From the cell containing the given text, extract its center point as (x, y) coordinate. 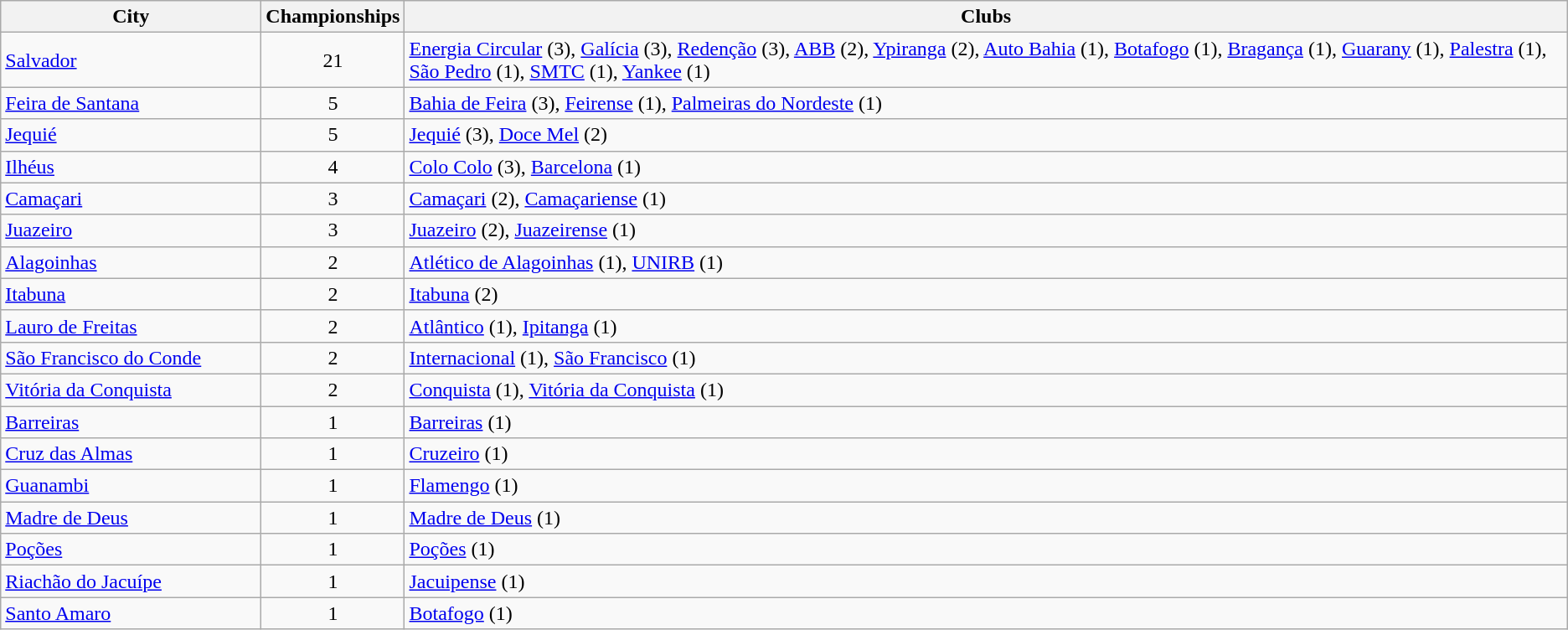
Atlético de Alagoinhas (1), UNIRB (1) (986, 262)
Jacuipense (1) (986, 581)
Itabuna (2) (986, 294)
Madre de Deus (131, 518)
Camaçari (2), Camaçariense (1) (986, 199)
Poções (1) (986, 550)
Lauro de Freitas (131, 326)
Cruz das Almas (131, 454)
Madre de Deus (1) (986, 518)
Juazeiro (2), Juazeirense (1) (986, 230)
São Francisco do Conde (131, 358)
Barreiras (131, 421)
Clubs (986, 17)
Itabuna (131, 294)
Internacional (1), São Francisco (1) (986, 358)
City (131, 17)
Vitória da Conquista (131, 390)
Camaçari (131, 199)
Colo Colo (3), Barcelona (1) (986, 167)
Botafogo (1) (986, 613)
Barreiras (1) (986, 421)
Championships (333, 17)
Cruzeiro (1) (986, 454)
Guanambi (131, 486)
Flamengo (1) (986, 486)
Conquista (1), Vitória da Conquista (1) (986, 390)
Riachão do Jacuípe (131, 581)
Ilhéus (131, 167)
4 (333, 167)
Salvador (131, 60)
Jequié (131, 135)
Juazeiro (131, 230)
Atlântico (1), Ipitanga (1) (986, 326)
21 (333, 60)
Feira de Santana (131, 103)
Jequié (3), Doce Mel (2) (986, 135)
Poções (131, 550)
Bahia de Feira (3), Feirense (1), Palmeiras do Nordeste (1) (986, 103)
Santo Amaro (131, 613)
Alagoinhas (131, 262)
